Extract the [X, Y] coordinate from the center of the cell holding the provided text.  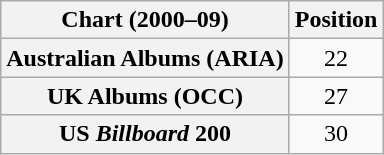
Chart (2000–09) [145, 20]
US Billboard 200 [145, 134]
Australian Albums (ARIA) [145, 58]
30 [336, 134]
27 [336, 96]
UK Albums (OCC) [145, 96]
22 [336, 58]
Position [336, 20]
